Scan for the cell matching the given text and deliver its (X, Y) coordinate at center. 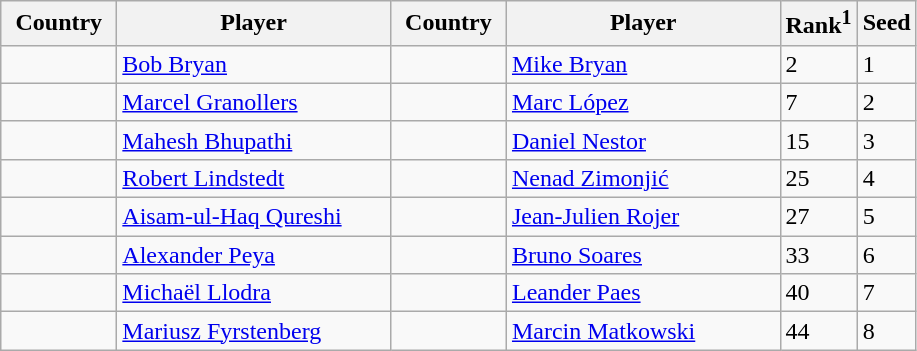
Robert Lindstedt (254, 178)
Bruno Soares (643, 255)
Daniel Nestor (643, 140)
Aisam-ul-Haq Qureshi (254, 217)
1 (886, 64)
Nenad Zimonjić (643, 178)
40 (818, 293)
Marcel Granollers (254, 102)
44 (818, 331)
Marcin Matkowski (643, 331)
Leander Paes (643, 293)
Marc López (643, 102)
15 (818, 140)
6 (886, 255)
Seed (886, 24)
4 (886, 178)
3 (886, 140)
27 (818, 217)
Michaël Llodra (254, 293)
5 (886, 217)
Mike Bryan (643, 64)
Rank1 (818, 24)
Mariusz Fyrstenberg (254, 331)
33 (818, 255)
Alexander Peya (254, 255)
Mahesh Bhupathi (254, 140)
Jean-Julien Rojer (643, 217)
8 (886, 331)
Bob Bryan (254, 64)
25 (818, 178)
